Determine the [x, y] coordinate at the center of the cell enclosing the given text.  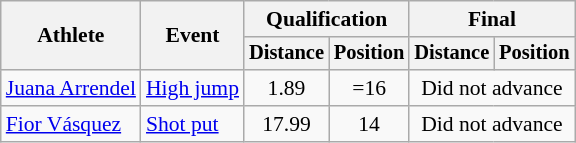
1.89 [286, 88]
Athlete [71, 36]
=16 [369, 88]
High jump [192, 88]
Fior Vásquez [71, 124]
Shot put [192, 124]
Event [192, 36]
Qualification [326, 19]
17.99 [286, 124]
14 [369, 124]
Juana Arrendel [71, 88]
Final [492, 19]
